Return the (x, y) coordinate for the center point of the cell that contains the specified text.  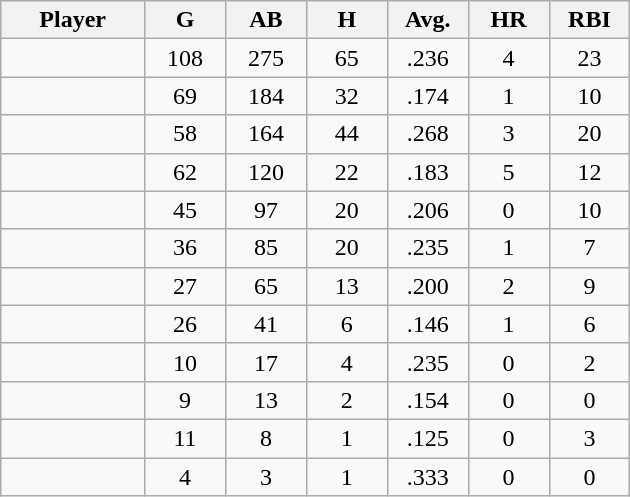
32 (346, 96)
22 (346, 172)
HR (508, 20)
Avg. (428, 20)
275 (266, 58)
184 (266, 96)
H (346, 20)
G (186, 20)
41 (266, 324)
62 (186, 172)
.268 (428, 134)
.154 (428, 400)
.236 (428, 58)
7 (590, 248)
.125 (428, 438)
.183 (428, 172)
AB (266, 20)
8 (266, 438)
17 (266, 362)
Player (73, 20)
23 (590, 58)
108 (186, 58)
36 (186, 248)
.206 (428, 210)
.174 (428, 96)
85 (266, 248)
58 (186, 134)
.333 (428, 477)
.146 (428, 324)
27 (186, 286)
11 (186, 438)
45 (186, 210)
44 (346, 134)
26 (186, 324)
164 (266, 134)
97 (266, 210)
5 (508, 172)
120 (266, 172)
.200 (428, 286)
12 (590, 172)
69 (186, 96)
RBI (590, 20)
